Detect which cell encompasses the target text, then output its (x, y) center coordinate. 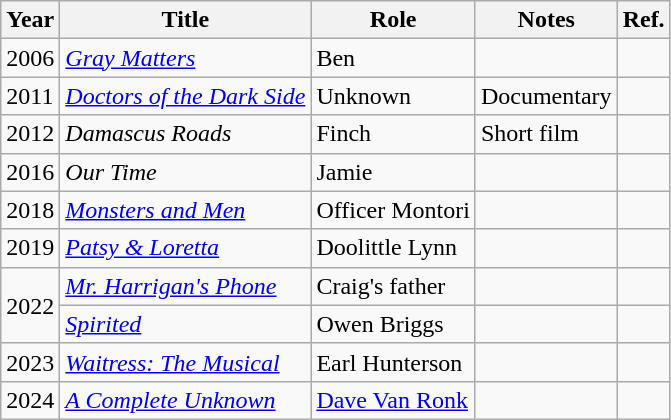
Monsters and Men (186, 210)
2022 (30, 305)
2019 (30, 248)
Notes (546, 20)
Doctors of the Dark Side (186, 96)
Patsy & Loretta (186, 248)
Owen Briggs (394, 324)
2018 (30, 210)
2023 (30, 362)
Earl Hunterson (394, 362)
2024 (30, 400)
Ref. (644, 20)
2011 (30, 96)
Unknown (394, 96)
Our Time (186, 172)
Doolittle Lynn (394, 248)
Title (186, 20)
Dave Van Ronk (394, 400)
A Complete Unknown (186, 400)
Damascus Roads (186, 134)
Ben (394, 58)
2016 (30, 172)
Craig's father (394, 286)
Jamie (394, 172)
Finch (394, 134)
Officer Montori (394, 210)
Documentary (546, 96)
Role (394, 20)
Mr. Harrigan's Phone (186, 286)
2012 (30, 134)
Short film (546, 134)
2006 (30, 58)
Waitress: The Musical (186, 362)
Year (30, 20)
Gray Matters (186, 58)
Spirited (186, 324)
